Determine the (X, Y) coordinate at the center of the cell enclosing the given text.  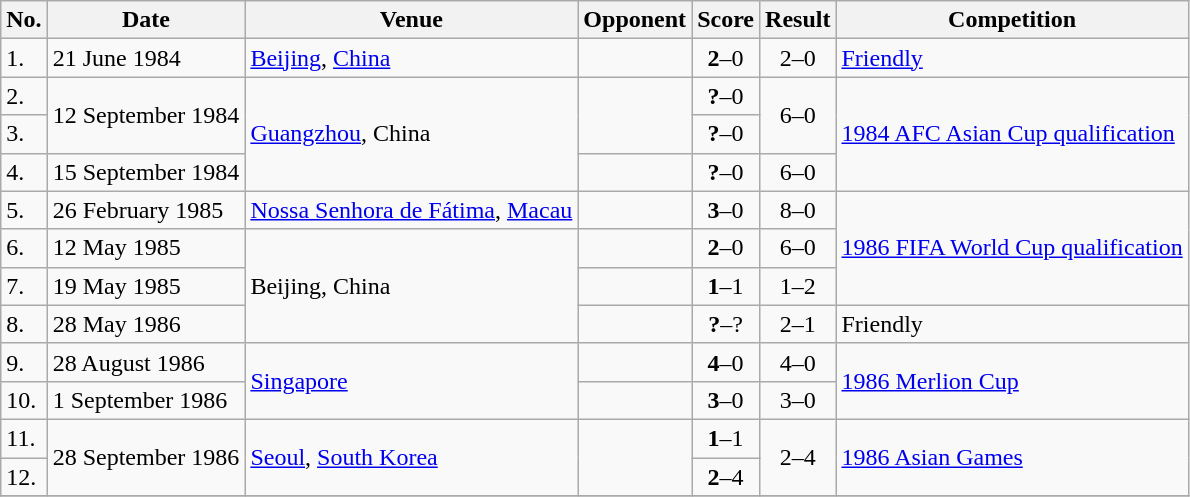
2–1 (798, 324)
10. (24, 400)
28 September 1986 (146, 457)
Opponent (635, 20)
Score (726, 20)
Competition (1012, 20)
Result (798, 20)
28 May 1986 (146, 324)
6. (24, 248)
1 September 1986 (146, 400)
Singapore (412, 381)
?–? (726, 324)
15 September 1984 (146, 172)
Nossa Senhora de Fátima, Macau (412, 210)
4. (24, 172)
1986 Merlion Cup (1012, 381)
12 September 1984 (146, 115)
1–2 (798, 286)
8–0 (798, 210)
1984 AFC Asian Cup qualification (1012, 134)
Seoul, South Korea (412, 457)
12 May 1985 (146, 248)
1. (24, 58)
5. (24, 210)
19 May 1985 (146, 286)
Guangzhou, China (412, 134)
7. (24, 286)
21 June 1984 (146, 58)
26 February 1985 (146, 210)
3. (24, 134)
1986 FIFA World Cup qualification (1012, 248)
11. (24, 438)
2. (24, 96)
Date (146, 20)
12. (24, 477)
28 August 1986 (146, 362)
Venue (412, 20)
8. (24, 324)
1986 Asian Games (1012, 457)
9. (24, 362)
No. (24, 20)
